Return (x, y) of the center of cell containing provided text 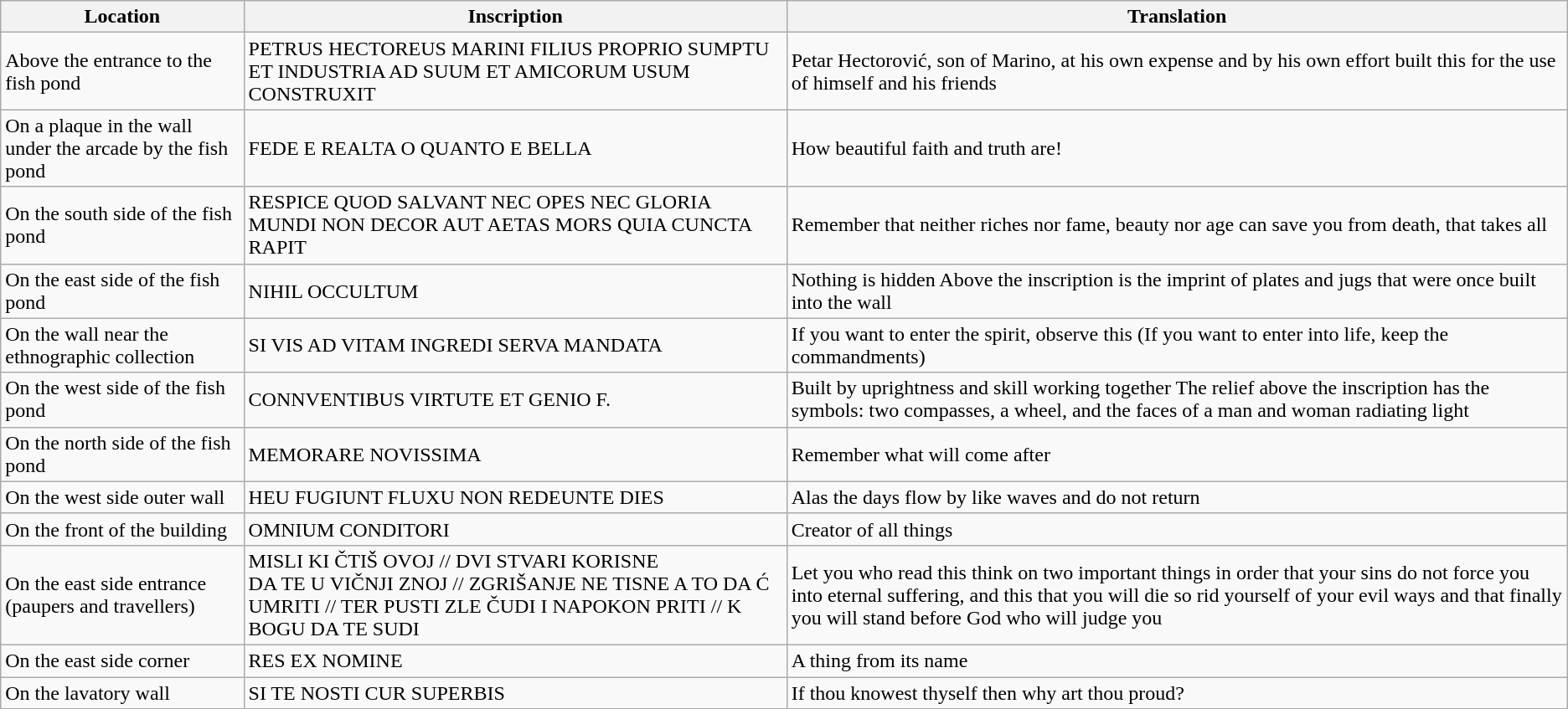
On the lavatory wall (122, 692)
FEDE E REALTA O QUANTO E BELLA (515, 148)
On the west side outer wall (122, 497)
PETRUS HECTOREUS MARINI FILIUS PROPRIO SUMPTU ET INDUSTRIA AD SUUM ET AMICORUM USUM CONSTRUXIT (515, 71)
NIHIL OCCULTUM (515, 291)
On the east side entrance (paupers and travellers) (122, 594)
Nothing is hidden Above the inscription is the imprint of plates and jugs that were once built into the wall (1177, 291)
If you want to enter the spirit, observe this (If you want to enter into life, keep the commandments) (1177, 345)
MEMORARE NOVISSIMA (515, 454)
Inscription (515, 17)
HEU FUGIUNT FLUXU NON REDEUNTE DIES (515, 497)
On the east side corner (122, 660)
On the west side of the fish pond (122, 400)
RES EX NOMINE (515, 660)
OMNIUM CONDITORI (515, 529)
Remember what will come after (1177, 454)
On the north side of the fish pond (122, 454)
On the east side of the fish pond (122, 291)
How beautiful faith and truth are! (1177, 148)
SI TE NOSTI CUR SUPERBIS (515, 692)
On the south side of the fish pond (122, 225)
Above the entrance to the fish pond (122, 71)
On the front of the building (122, 529)
CONNVENTIBUS VIRTUTE ET GENIO F. (515, 400)
Translation (1177, 17)
A thing from its name (1177, 660)
Petar Hectorović, son of Marino, at his own expense and by his own effort built this for the use of himself and his friends (1177, 71)
Remember that neither riches nor fame, beauty nor age can save you from death, that takes all (1177, 225)
Location (122, 17)
Alas the days flow by like waves and do not return (1177, 497)
If thou knowest thyself then why art thou proud? (1177, 692)
Creator of all things (1177, 529)
On the wall near the ethnographic collection (122, 345)
On a plaque in the wall under the arcade by the fish pond (122, 148)
SI VIS AD VITAM INGREDI SERVA MANDATA (515, 345)
RESPICE QUOD SALVANT NEC OPES NEC GLORIA MUNDI NON DECOR AUT AETAS MORS QUIA CUNCTA RAPIT (515, 225)
